Capture the cell that displays the provided text and extract its (X, Y) central coordinate. 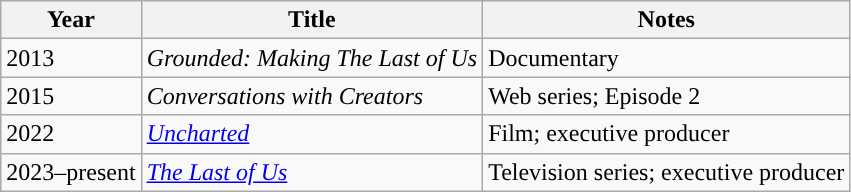
The Last of Us (312, 172)
Web series; Episode 2 (666, 96)
Notes (666, 20)
Film; executive producer (666, 134)
Documentary (666, 58)
2013 (71, 58)
Grounded: Making The Last of Us (312, 58)
Year (71, 20)
Conversations with Creators (312, 96)
Uncharted (312, 134)
Television series; executive producer (666, 172)
2023–present (71, 172)
2015 (71, 96)
Title (312, 20)
2022 (71, 134)
